Output the (X, Y) coordinate of the center of the cell containing the given text.  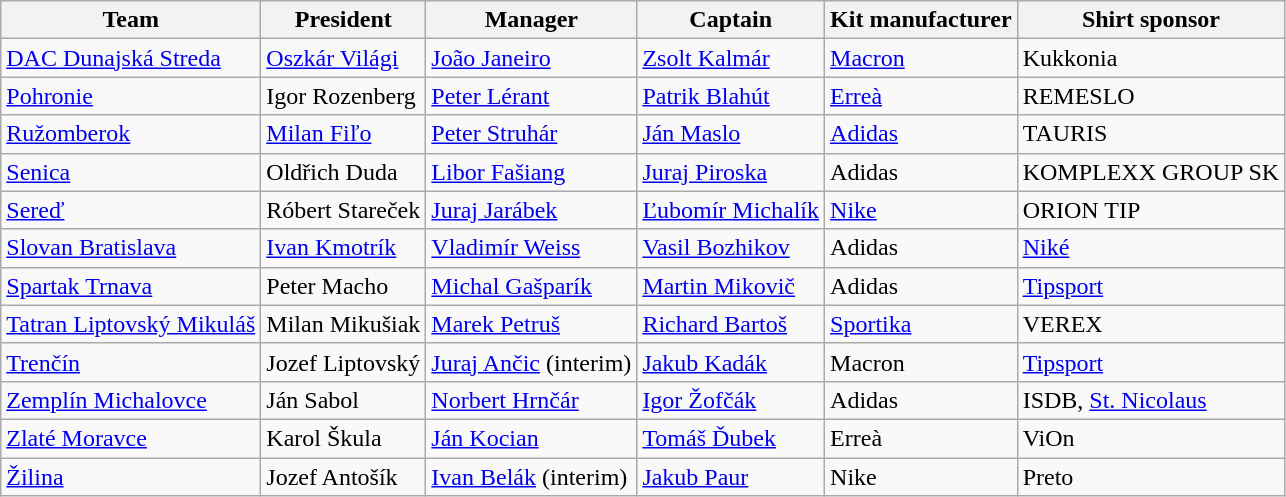
Zsolt Kalmár (731, 58)
Milan Fiľo (344, 134)
ViOn (1151, 438)
Juraj Piroska (731, 172)
ISDB, St. Nicolaus (1151, 400)
Patrik Blahút (731, 96)
Team (131, 20)
Ján Kocian (532, 438)
João Janeiro (532, 58)
ORION TIP (1151, 210)
Oszkár Világi (344, 58)
Jakub Kadák (731, 362)
Kit manufacturer (922, 20)
Jozef Liptovský (344, 362)
Michal Gašparík (532, 286)
Zlaté Moravce (131, 438)
Sereď (131, 210)
Peter Lérant (532, 96)
Martin Mikovič (731, 286)
Libor Fašiang (532, 172)
Karol Škula (344, 438)
Preto (1151, 477)
Manager (532, 20)
Kukkonia (1151, 58)
TAURIS (1151, 134)
Ján Sabol (344, 400)
Slovan Bratislava (131, 248)
Norbert Hrnčár (532, 400)
VEREX (1151, 324)
DAC Dunajská Streda (131, 58)
Spartak Trnava (131, 286)
Róbert Stareček (344, 210)
Senica (131, 172)
Žilina (131, 477)
Sportika (922, 324)
Richard Bartoš (731, 324)
Ján Maslo (731, 134)
KOMPLEXX GROUP SK (1151, 172)
Ľubomír Michalík (731, 210)
Ivan Belák (interim) (532, 477)
Marek Petruš (532, 324)
Shirt sponsor (1151, 20)
Vasil Bozhikov (731, 248)
Juraj Jarábek (532, 210)
Milan Mikušiak (344, 324)
Ružomberok (131, 134)
Peter Macho (344, 286)
Trenčín (131, 362)
Jakub Paur (731, 477)
Captain (731, 20)
Vladimír Weiss (532, 248)
Igor Rozenberg (344, 96)
Tatran Liptovský Mikuláš (131, 324)
Tomáš Ďubek (731, 438)
Juraj Ančic (interim) (532, 362)
Pohronie (131, 96)
Niké (1151, 248)
Oldřich Duda (344, 172)
Zemplín Michalovce (131, 400)
Ivan Kmotrík (344, 248)
REMESLO (1151, 96)
Igor Žofčák (731, 400)
Peter Struhár (532, 134)
President (344, 20)
Jozef Antošík (344, 477)
